Find where the given text appears and provide that cell's center as (x, y) coordinate. 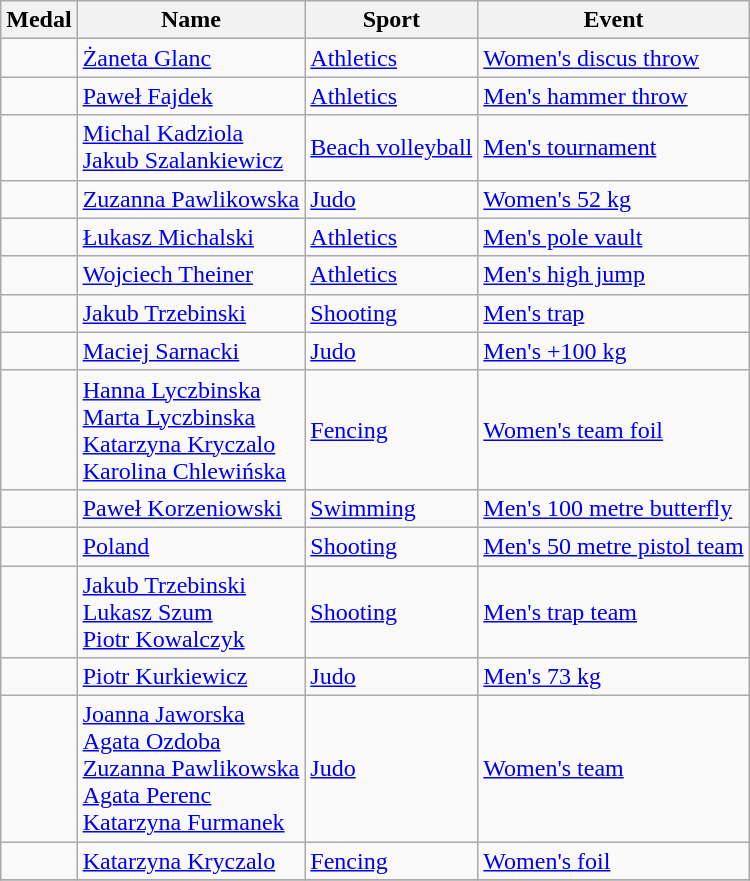
Women's 52 kg (614, 199)
Beach volleyball (392, 148)
Event (614, 20)
Men's high jump (614, 275)
Jakub TrzebinskiLukasz SzumPiotr Kowalczyk (191, 612)
Men's pole vault (614, 237)
Men's 73 kg (614, 677)
Hanna Lyczbinska Marta LyczbinskaKatarzyna KryczaloKarolina Chlewińska (191, 430)
Sport (392, 20)
Swimming (392, 508)
Katarzyna Kryczalo (191, 861)
Women's team (614, 769)
Women's discus throw (614, 58)
Jakub Trzebinski (191, 313)
Żaneta Glanc (191, 58)
Wojciech Theiner (191, 275)
Joanna JaworskaAgata OzdobaZuzanna PawlikowskaAgata PerencKatarzyna Furmanek (191, 769)
Łukasz Michalski (191, 237)
Men's tournament (614, 148)
Men's trap team (614, 612)
Zuzanna Pawlikowska (191, 199)
Michal Kadziola Jakub Szalankiewicz (191, 148)
Men's +100 kg (614, 351)
Paweł Korzeniowski (191, 508)
Maciej Sarnacki (191, 351)
Name (191, 20)
Men's trap (614, 313)
Men's 100 metre butterfly (614, 508)
Piotr Kurkiewicz (191, 677)
Men's 50 metre pistol team (614, 546)
Women's team foil (614, 430)
Poland (191, 546)
Women's foil (614, 861)
Paweł Fajdek (191, 96)
Men's hammer throw (614, 96)
Medal (39, 20)
